Search for the cell housing the specified text and yield its (X, Y) center coordinate. 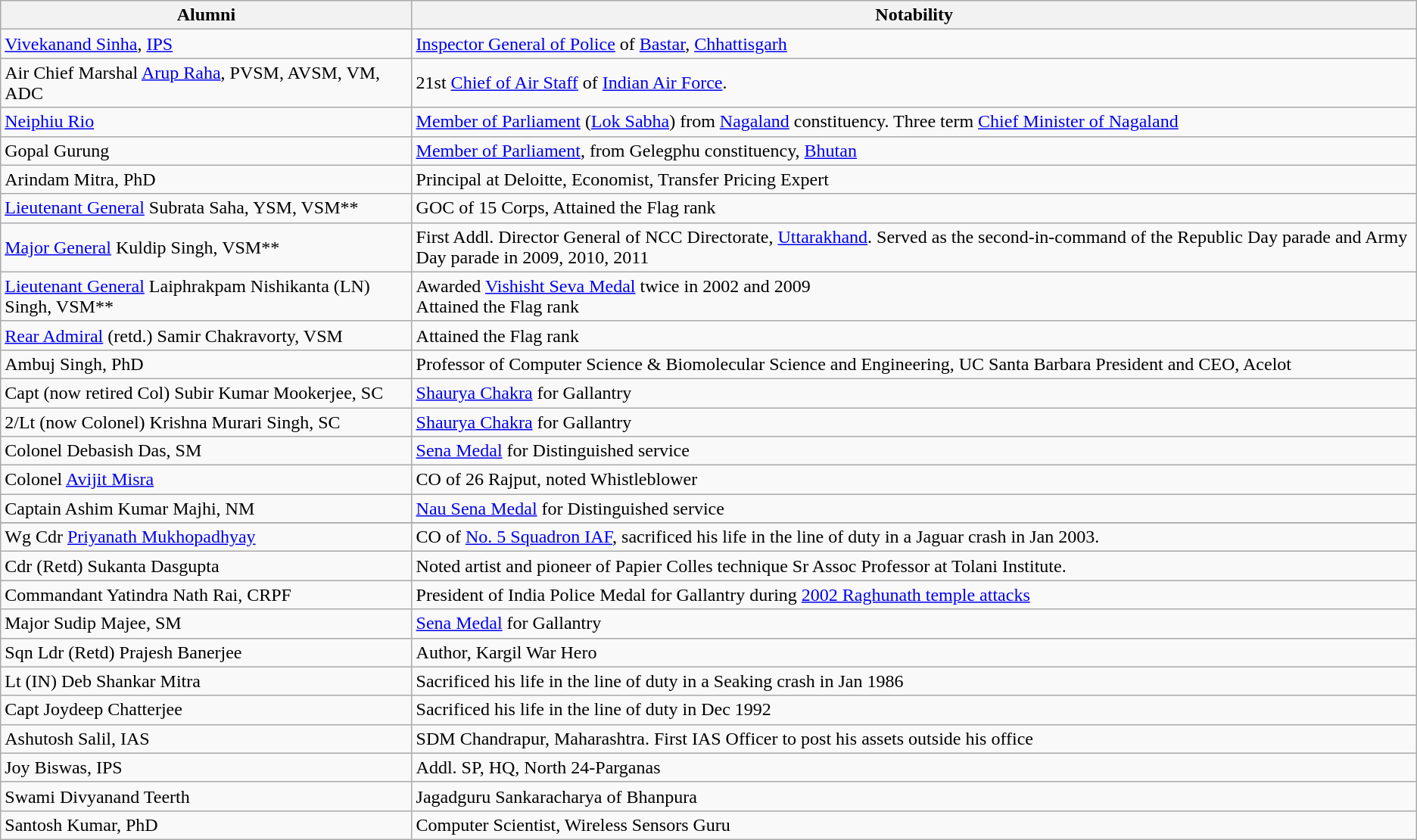
Ashutosh Salil, IAS (206, 739)
Capt (now retired Col) Subir Kumar Mookerjee, SC (206, 393)
CO of No. 5 Squadron IAF, sacrificed his life in the line of duty in a Jaguar crash in Jan 2003. (914, 537)
Principal at Deloitte, Economist, Transfer Pricing Expert (914, 179)
SDM Chandrapur, Maharashtra. First IAS Officer to post his assets outside his office (914, 739)
Professor of Computer Science & Biomolecular Science and Engineering, UC Santa Barbara President and CEO, Acelot (914, 364)
Jagadguru Sankaracharya of Bhanpura (914, 796)
Arindam Mitra, PhD (206, 179)
Sena Medal for Distinguished service (914, 451)
Captain Ashim Kumar Majhi, NM (206, 509)
Sacrificed his life in the line of duty in Dec 1992 (914, 710)
Author, Kargil War Hero (914, 652)
Noted artist and pioneer of Papier Colles technique Sr Assoc Professor at Tolani Institute. (914, 566)
CO of 26 Rajput, noted Whistleblower (914, 480)
Major General Kuldip Singh, VSM** (206, 247)
Lieutenant General Subrata Saha, YSM, VSM** (206, 208)
21st Chief of Air Staff of Indian Air Force. (914, 83)
Inspector General of Police of Bastar, Chhattisgarh (914, 44)
Commandant Yatindra Nath Rai, CRPF (206, 595)
Addl. SP, HQ, North 24-Parganas (914, 767)
Computer Scientist, Wireless Sensors Guru (914, 825)
President of India Police Medal for Gallantry during 2002 Raghunath temple attacks (914, 595)
Awarded Vishisht Seva Medal twice in 2002 and 2009Attained the Flag rank (914, 297)
Wg Cdr Priyanath Mukhopadhyay (206, 537)
Lieutenant General Laiphrakpam Nishikanta (LN) Singh, VSM** (206, 297)
Capt Joydeep Chatterjee (206, 710)
Swami Divyanand Teerth (206, 796)
Gopal Gurung (206, 151)
Alumni (206, 15)
Sena Medal for Gallantry (914, 624)
Cdr (Retd) Sukanta Dasgupta (206, 566)
Major Sudip Majee, SM (206, 624)
Neiphiu Rio (206, 122)
Air Chief Marshal Arup Raha, PVSM, AVSM, VM, ADC (206, 83)
Sacrificed his life in the line of duty in a Seaking crash in Jan 1986 (914, 681)
Member of Parliament, from Gelegphu constituency, Bhutan (914, 151)
Sqn Ldr (Retd) Prajesh Banerjee (206, 652)
Joy Biswas, IPS (206, 767)
Member of Parliament (Lok Sabha) from Nagaland constituency. Three term Chief Minister of Nagaland (914, 122)
Vivekanand Sinha, IPS (206, 44)
Nau Sena Medal for Distinguished service (914, 509)
Ambuj Singh, PhD (206, 364)
2/Lt (now Colonel) Krishna Murari Singh, SC (206, 422)
GOC of 15 Corps, Attained the Flag rank (914, 208)
Attained the Flag rank (914, 335)
Lt (IN) Deb Shankar Mitra (206, 681)
Santosh Kumar, PhD (206, 825)
Colonel Debasish Das, SM (206, 451)
Rear Admiral (retd.) Samir Chakravorty, VSM (206, 335)
Colonel Avijit Misra (206, 480)
Notability (914, 15)
